Find where the given text appears and provide that cell's center as [X, Y] coordinate. 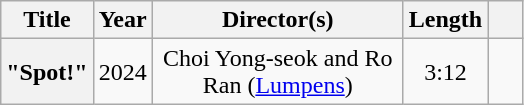
"Spot!" [47, 72]
Choi Yong-seok and Ro Ran (Lumpens) [278, 72]
Director(s) [278, 20]
2024 [122, 72]
Length [445, 20]
Title [47, 20]
Year [122, 20]
3:12 [445, 72]
